Locate the cell with the specified text and output its [X, Y] center coordinate. 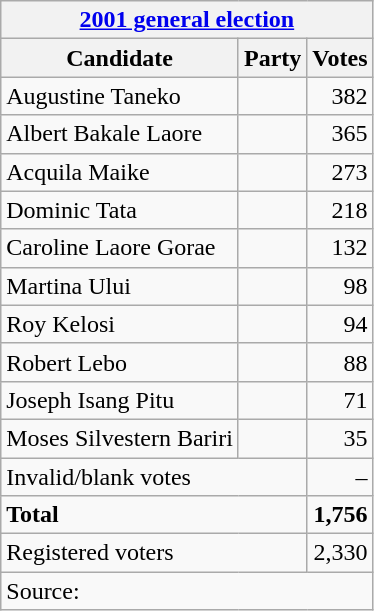
Martina Ului [120, 286]
Party [272, 58]
94 [340, 324]
Dominic Tata [120, 210]
218 [340, 210]
Augustine Taneko [120, 96]
35 [340, 438]
Caroline Laore Gorae [120, 248]
2,330 [340, 553]
2001 general election [187, 20]
Votes [340, 58]
Acquila Maike [120, 172]
Registered voters [154, 553]
1,756 [340, 515]
273 [340, 172]
Moses Silvestern Bariri [120, 438]
132 [340, 248]
Total [154, 515]
Invalid/blank votes [154, 477]
Source: [187, 591]
71 [340, 400]
– [340, 477]
Candidate [120, 58]
88 [340, 362]
Roy Kelosi [120, 324]
365 [340, 134]
Joseph Isang Pitu [120, 400]
Albert Bakale Laore [120, 134]
382 [340, 96]
Robert Lebo [120, 362]
98 [340, 286]
